Capture the cell that displays the provided text and extract its (x, y) central coordinate. 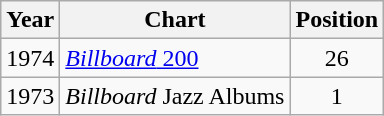
Billboard Jazz Albums (175, 96)
1 (337, 96)
1974 (30, 58)
Chart (175, 20)
1973 (30, 96)
Year (30, 20)
26 (337, 58)
Billboard 200 (175, 58)
Position (337, 20)
